Pinpoint the cell where the given text exists, returning its (x, y) midpoint coordinate. 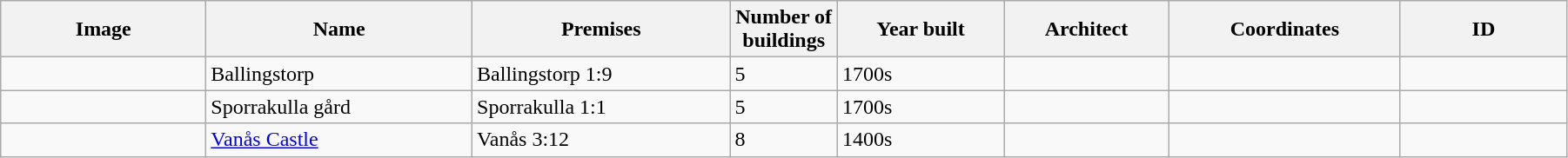
ID (1483, 30)
Number ofbuildings (784, 30)
1400s (921, 140)
Coordinates (1284, 30)
Image (104, 30)
Year built (921, 30)
Vanås Castle (339, 140)
Premises (601, 30)
Sporrakulla gård (339, 107)
Vanås 3:12 (601, 140)
Name (339, 30)
Ballingstorp (339, 74)
Architect (1087, 30)
8 (784, 140)
Sporrakulla 1:1 (601, 107)
Ballingstorp 1:9 (601, 74)
